Detect which cell encompasses the target text, then output its (X, Y) center coordinate. 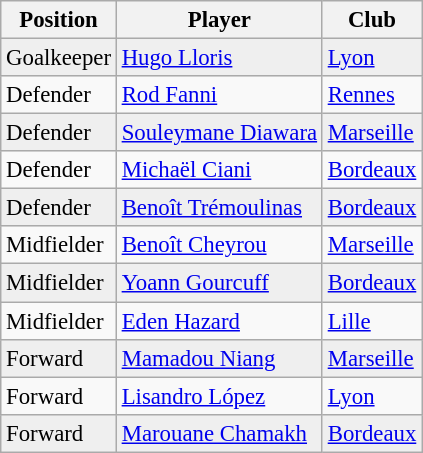
Lille (372, 321)
Souleymane Diawara (219, 133)
Rennes (372, 95)
Eden Hazard (219, 321)
Lisandro López (219, 396)
Michaël Ciani (219, 170)
Goalkeeper (59, 58)
Rod Fanni (219, 95)
Benoît Cheyrou (219, 245)
Player (219, 20)
Mamadou Niang (219, 358)
Position (59, 20)
Club (372, 20)
Yoann Gourcuff (219, 283)
Marouane Chamakh (219, 433)
Hugo Lloris (219, 58)
Benoît Trémoulinas (219, 208)
